Extract the (X, Y) coordinate from the center of the cell holding the provided text.  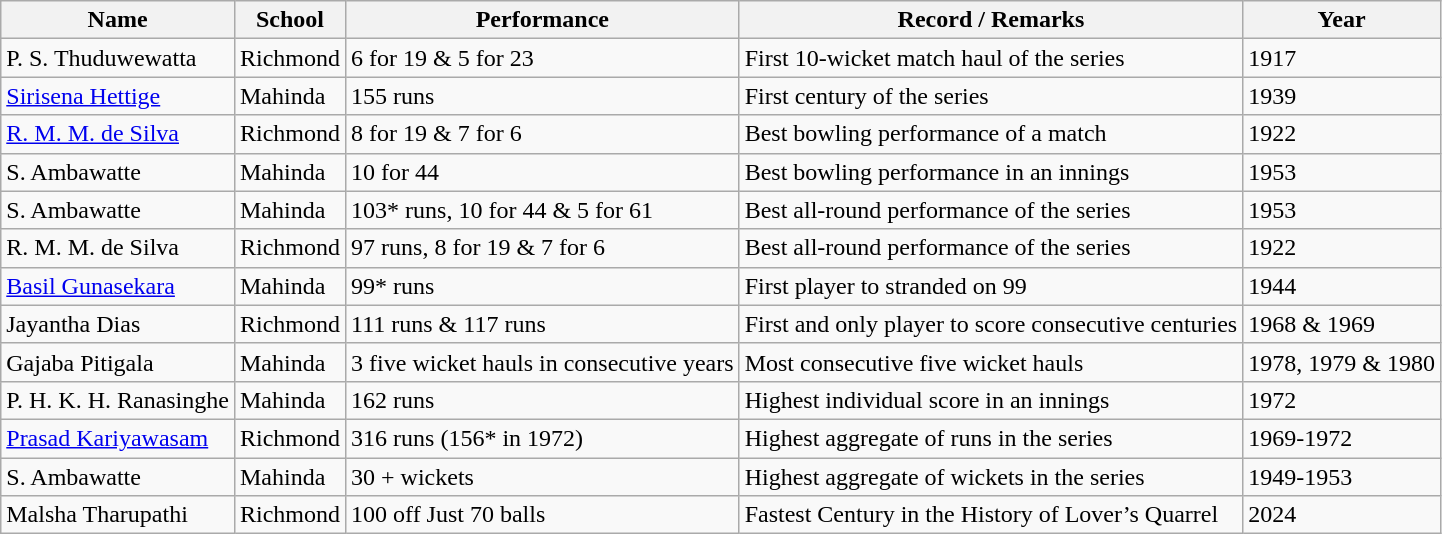
111 runs & 117 runs (543, 324)
Name (118, 20)
155 runs (543, 96)
3 five wicket hauls in consecutive years (543, 362)
First and only player to score consecutive centuries (991, 324)
Sirisena Hettige (118, 96)
1944 (1342, 286)
1969-1972 (1342, 438)
1939 (1342, 96)
103* runs, 10 for 44 & 5 for 61 (543, 210)
316 runs (156* in 1972) (543, 438)
30 + wickets (543, 477)
2024 (1342, 515)
99* runs (543, 286)
6 for 19 & 5 for 23 (543, 58)
Most consecutive five wicket hauls (991, 362)
1972 (1342, 400)
Fastest Century in the History of Lover’s Quarrel (991, 515)
Malsha Tharupathi (118, 515)
First 10-wicket match haul of the series (991, 58)
School (290, 20)
Highest aggregate of runs in the series (991, 438)
Prasad Kariyawasam (118, 438)
97 runs, 8 for 19 & 7 for 6 (543, 248)
Best bowling performance in an innings (991, 172)
Performance (543, 20)
Best bowling performance of a match (991, 134)
10 for 44 (543, 172)
Jayantha Dias (118, 324)
100 off Just 70 balls (543, 515)
Year (1342, 20)
162 runs (543, 400)
Highest aggregate of wickets in the series (991, 477)
P. S. Thuduwewatta (118, 58)
Gajaba Pitigala (118, 362)
First player to stranded on 99 (991, 286)
1968 & 1969 (1342, 324)
8 for 19 & 7 for 6 (543, 134)
Highest individual score in an innings (991, 400)
1949-1953 (1342, 477)
1917 (1342, 58)
P. H. K. H. Ranasinghe (118, 400)
First century of the series (991, 96)
Basil Gunasekara (118, 286)
Record / Remarks (991, 20)
1978, 1979 & 1980 (1342, 362)
